Detect which cell encompasses the target text, then output its (X, Y) center coordinate. 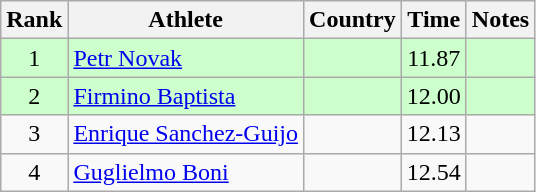
11.87 (434, 58)
Country (353, 20)
Petr Novak (186, 58)
Enrique Sanchez-Guijo (186, 134)
Guglielmo Boni (186, 172)
12.54 (434, 172)
Rank (34, 20)
Firmino Baptista (186, 96)
3 (34, 134)
12.00 (434, 96)
4 (34, 172)
Time (434, 20)
Notes (500, 20)
Athlete (186, 20)
2 (34, 96)
1 (34, 58)
12.13 (434, 134)
